For the text-containing cell, return its midpoint in (x, y) coordinate format. 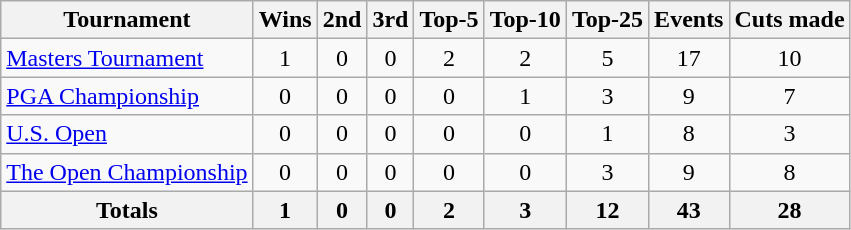
Wins (285, 20)
The Open Championship (127, 172)
3rd (390, 20)
PGA Championship (127, 96)
Totals (127, 210)
5 (607, 58)
43 (689, 210)
Masters Tournament (127, 58)
U.S. Open (127, 134)
Top-10 (525, 20)
12 (607, 210)
Events (689, 20)
Top-25 (607, 20)
2nd (342, 20)
Cuts made (790, 20)
17 (689, 58)
Top-5 (449, 20)
Tournament (127, 20)
28 (790, 210)
7 (790, 96)
10 (790, 58)
